From the cell containing the given text, extract its center point as [x, y] coordinate. 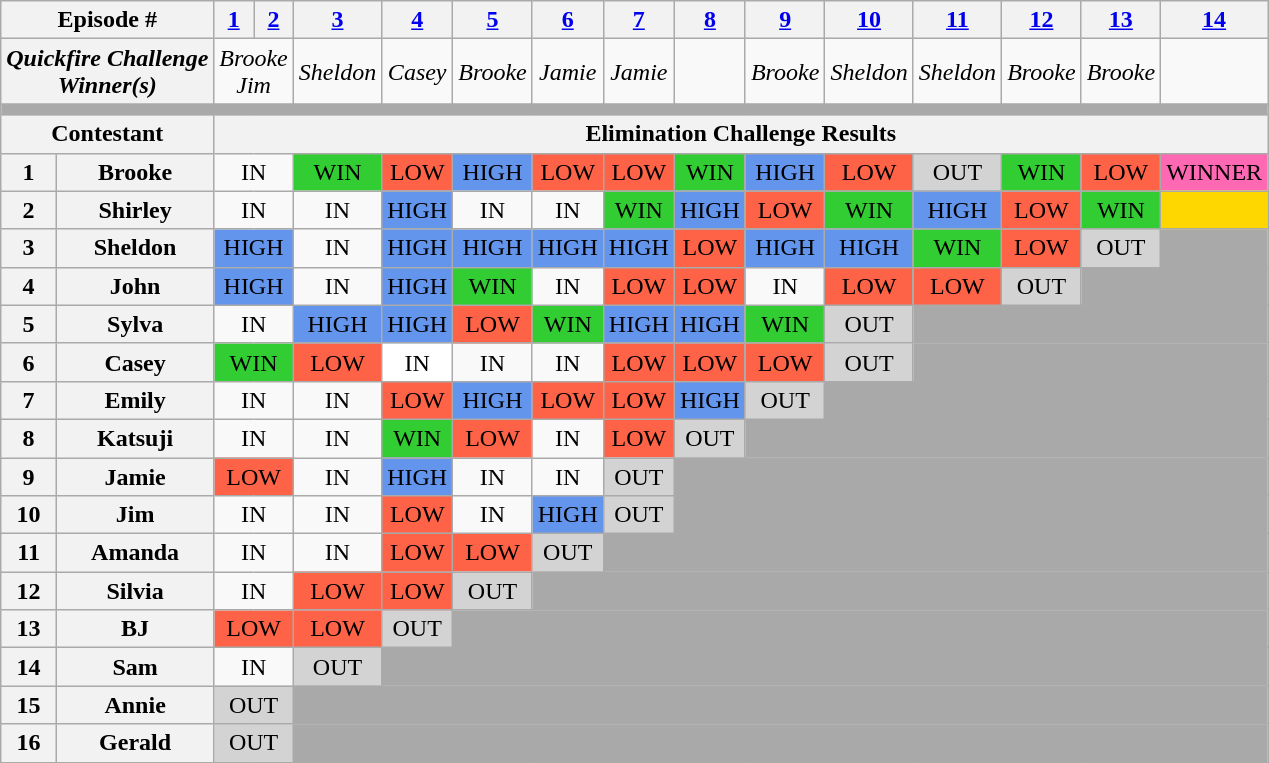
Gerald [134, 743]
Episode # [108, 20]
Annie [134, 705]
15 [29, 705]
Amanda [134, 553]
Jim [134, 515]
Sylva [134, 324]
BrookeJim [254, 72]
BJ [134, 629]
Emily [134, 400]
Contestant [108, 134]
Shirley [134, 210]
Quickfire ChallengeWinner(s) [108, 72]
16 [29, 743]
Elimination Challenge Results [741, 134]
Katsuji [134, 438]
Silvia [134, 591]
WINNER [1214, 172]
Sam [134, 667]
John [134, 286]
